From the cell containing the given text, extract its center point as (x, y) coordinate. 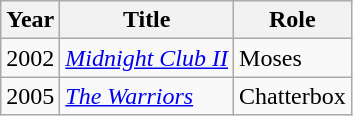
Moses (293, 58)
Chatterbox (293, 96)
2005 (30, 96)
2002 (30, 58)
Year (30, 20)
The Warriors (147, 96)
Role (293, 20)
Midnight Club II (147, 58)
Title (147, 20)
